Extract the (x, y) coordinate from the center of the cell holding the provided text.  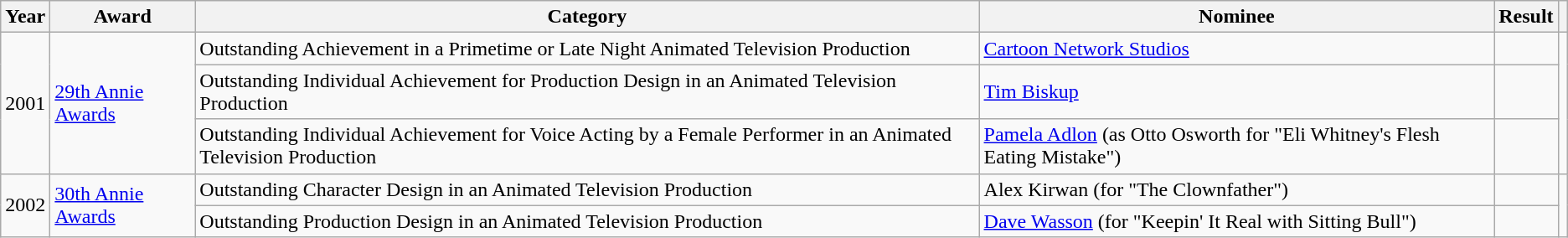
2001 (25, 103)
Cartoon Network Studios (1236, 49)
Dave Wasson (for "Keepin' It Real with Sitting Bull") (1236, 221)
2002 (25, 205)
Year (25, 17)
Alex Kirwan (for "The Clownfather") (1236, 189)
Outstanding Production Design in an Animated Television Production (587, 221)
Outstanding Character Design in an Animated Television Production (587, 189)
Category (587, 17)
Outstanding Achievement in a Primetime or Late Night Animated Television Production (587, 49)
29th Annie Awards (122, 103)
Outstanding Individual Achievement for Production Design in an Animated Television Production (587, 92)
Award (122, 17)
Nominee (1236, 17)
Pamela Adlon (as Otto Osworth for "Eli Whitney's Flesh Eating Mistake") (1236, 146)
Tim Biskup (1236, 92)
Outstanding Individual Achievement for Voice Acting by a Female Performer in an Animated Television Production (587, 146)
30th Annie Awards (122, 205)
Result (1526, 17)
